Capture the cell that displays the provided text and extract its (x, y) central coordinate. 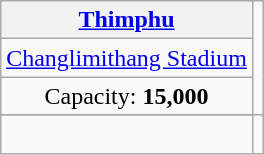
Thimphu (127, 20)
Capacity: 15,000 (127, 96)
Changlimithang Stadium (127, 58)
